Scan for the cell matching the given text and deliver its (x, y) coordinate at center. 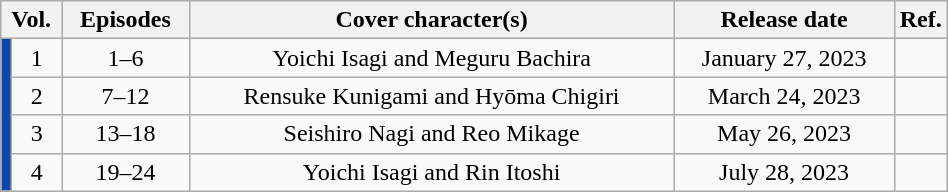
May 26, 2023 (784, 134)
13–18 (126, 134)
Ref. (920, 20)
Episodes (126, 20)
7–12 (126, 96)
1–6 (126, 58)
January 27, 2023 (784, 58)
2 (37, 96)
Release date (784, 20)
Rensuke Kunigami and Hyōma Chigiri (432, 96)
1 (37, 58)
Yoichi Isagi and Rin Itoshi (432, 172)
3 (37, 134)
March 24, 2023 (784, 96)
4 (37, 172)
Seishiro Nagi and Reo Mikage (432, 134)
Vol. (32, 20)
19–24 (126, 172)
July 28, 2023 (784, 172)
Yoichi Isagi and Meguru Bachira (432, 58)
Cover character(s) (432, 20)
